Provide the [X, Y] coordinate of the cell's center where the given text is located.  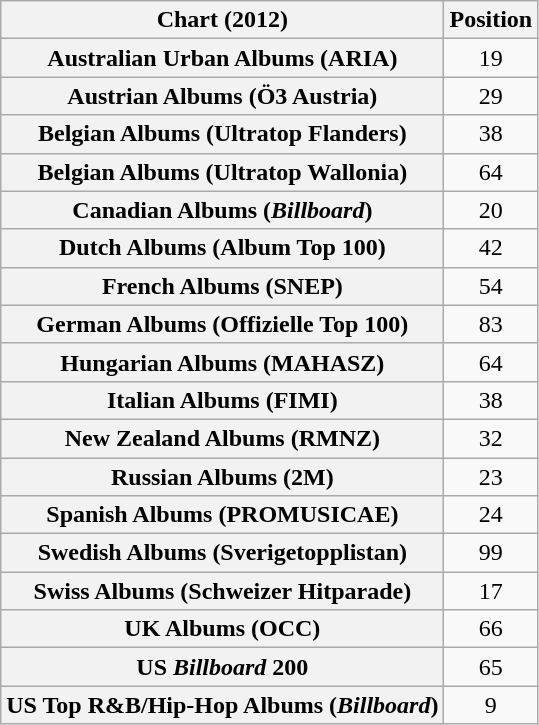
32 [491, 438]
Chart (2012) [222, 20]
Austrian Albums (Ö3 Austria) [222, 96]
US Top R&B/Hip-Hop Albums (Billboard) [222, 705]
Position [491, 20]
Spanish Albums (PROMUSICAE) [222, 515]
42 [491, 248]
20 [491, 210]
66 [491, 629]
Italian Albums (FIMI) [222, 400]
US Billboard 200 [222, 667]
Russian Albums (2M) [222, 477]
24 [491, 515]
17 [491, 591]
19 [491, 58]
Belgian Albums (Ultratop Flanders) [222, 134]
Hungarian Albums (MAHASZ) [222, 362]
Swiss Albums (Schweizer Hitparade) [222, 591]
9 [491, 705]
New Zealand Albums (RMNZ) [222, 438]
Swedish Albums (Sverigetopplistan) [222, 553]
Dutch Albums (Album Top 100) [222, 248]
29 [491, 96]
Australian Urban Albums (ARIA) [222, 58]
Belgian Albums (Ultratop Wallonia) [222, 172]
French Albums (SNEP) [222, 286]
83 [491, 324]
99 [491, 553]
UK Albums (OCC) [222, 629]
23 [491, 477]
German Albums (Offizielle Top 100) [222, 324]
Canadian Albums (Billboard) [222, 210]
65 [491, 667]
54 [491, 286]
